Find where the given text appears and provide that cell's center as (x, y) coordinate. 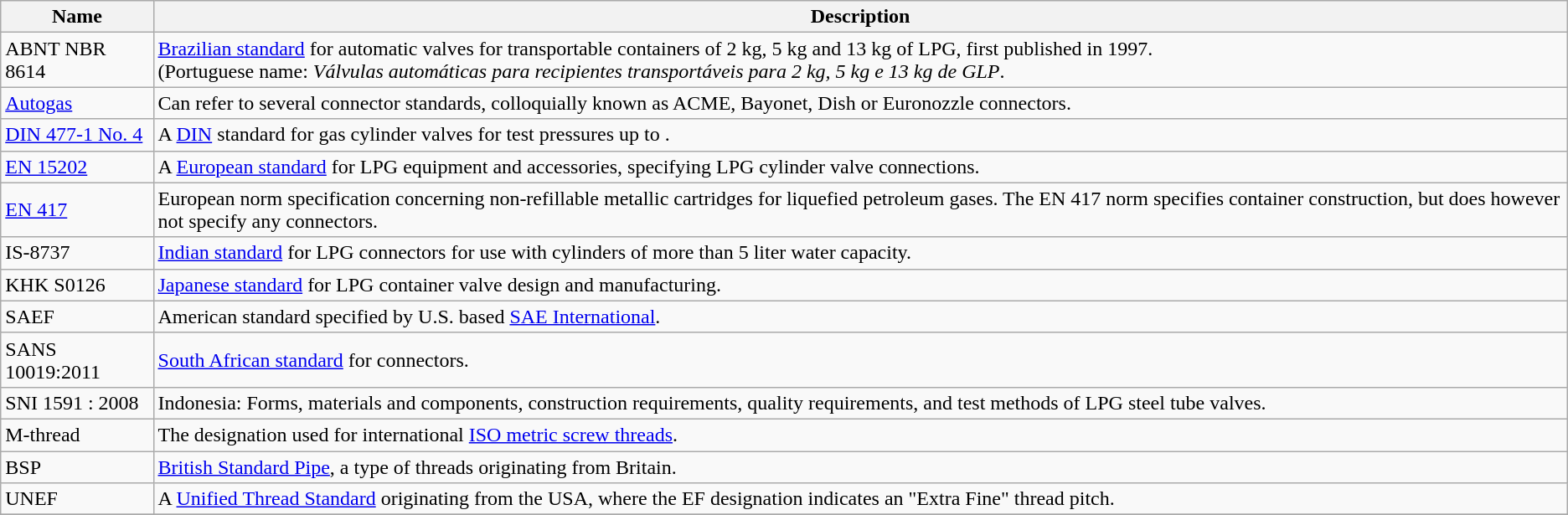
EN 417 (77, 209)
Indonesia: Forms, materials and components, construction requirements, quality requirements, and test methods of LPG steel tube valves. (860, 403)
Name (77, 17)
EN 15202 (77, 167)
Description (860, 17)
M-thread (77, 435)
The designation used for international ISO metric screw threads. (860, 435)
UNEF (77, 499)
SNI 1591 : 2008 (77, 403)
KHK S0126 (77, 285)
ABNT NBR 8614 (77, 60)
DIN 477-1 No. 4 (77, 135)
SAEF (77, 317)
British Standard Pipe, a type of threads originating from Britain. (860, 466)
IS-8737 (77, 253)
Can refer to several connector standards, colloquially known as ACME, Bayonet, Dish or Euronozzle connectors. (860, 103)
SANS 10019:2011 (77, 360)
BSP (77, 466)
A European standard for LPG equipment and accessories, specifying LPG cylinder valve connections. (860, 167)
Indian standard for LPG connectors for use with cylinders of more than 5 liter water capacity. (860, 253)
A DIN standard for gas cylinder valves for test pressures up to . (860, 135)
American standard specified by U.S. based SAE International. (860, 317)
South African standard for connectors. (860, 360)
Japanese standard for LPG container valve design and manufacturing. (860, 285)
Autogas (77, 103)
A Unified Thread Standard originating from the USA, where the EF designation indicates an "Extra Fine" thread pitch. (860, 499)
